Return the (X, Y) coordinate for the center point of the cell that contains the specified text.  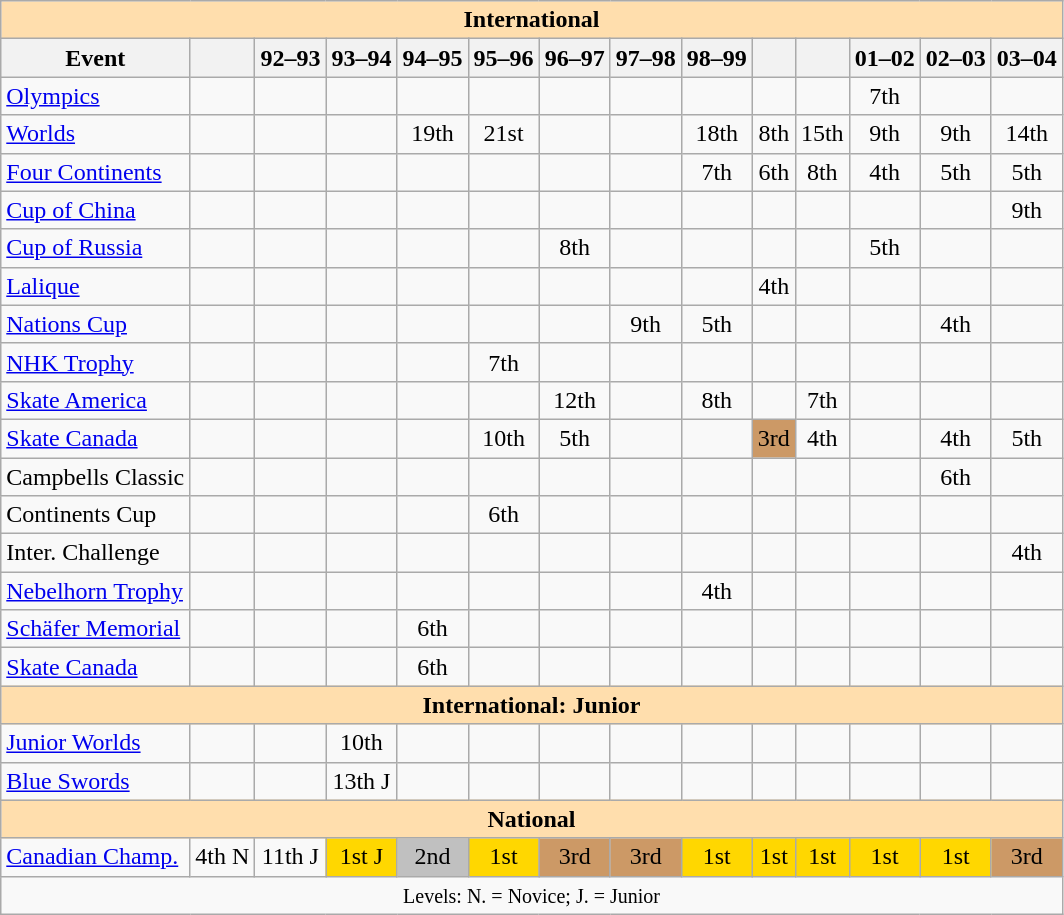
97–98 (646, 58)
Blue Swords (96, 781)
13th J (362, 781)
92–93 (290, 58)
Worlds (96, 134)
Event (96, 58)
11th J (290, 857)
Olympics (96, 96)
96–97 (574, 58)
Inter. Challenge (96, 553)
2nd (432, 857)
Nations Cup (96, 324)
Four Continents (96, 172)
Canadian Champ. (96, 857)
Lalique (96, 286)
19th (432, 134)
12th (574, 400)
94–95 (432, 58)
NHK Trophy (96, 362)
Nebelhorn Trophy (96, 591)
Campbells Classic (96, 477)
95–96 (504, 58)
National (532, 819)
03–04 (1026, 58)
Cup of China (96, 210)
1st J (362, 857)
Skate America (96, 400)
18th (716, 134)
93–94 (362, 58)
98–99 (716, 58)
21st (504, 134)
Junior Worlds (96, 743)
Cup of Russia (96, 248)
15th (822, 134)
Levels: N. = Novice; J. = Junior (532, 895)
14th (1026, 134)
International: Junior (532, 705)
01–02 (884, 58)
International (532, 20)
4th N (222, 857)
Schäfer Memorial (96, 629)
Continents Cup (96, 515)
02–03 (956, 58)
